Search for the cell housing the specified text and yield its [X, Y] center coordinate. 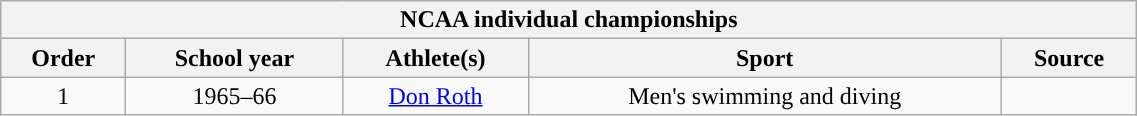
Don Roth [436, 96]
1 [64, 96]
Sport [764, 58]
NCAA individual championships [569, 20]
Order [64, 58]
School year [234, 58]
Athlete(s) [436, 58]
1965–66 [234, 96]
Men's swimming and diving [764, 96]
Source [1068, 58]
